Return (X, Y) of the center of cell containing provided text 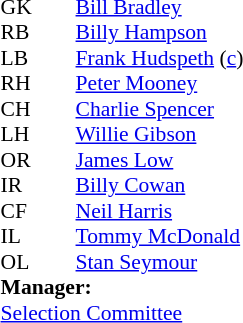
OR (20, 160)
RH (20, 83)
OL (20, 262)
RB (20, 33)
CF (20, 211)
CH (20, 109)
LB (20, 58)
LH (20, 135)
IL (20, 237)
IR (20, 185)
